Identify which cell holds the provided text, then report its [x, y] central coordinate. 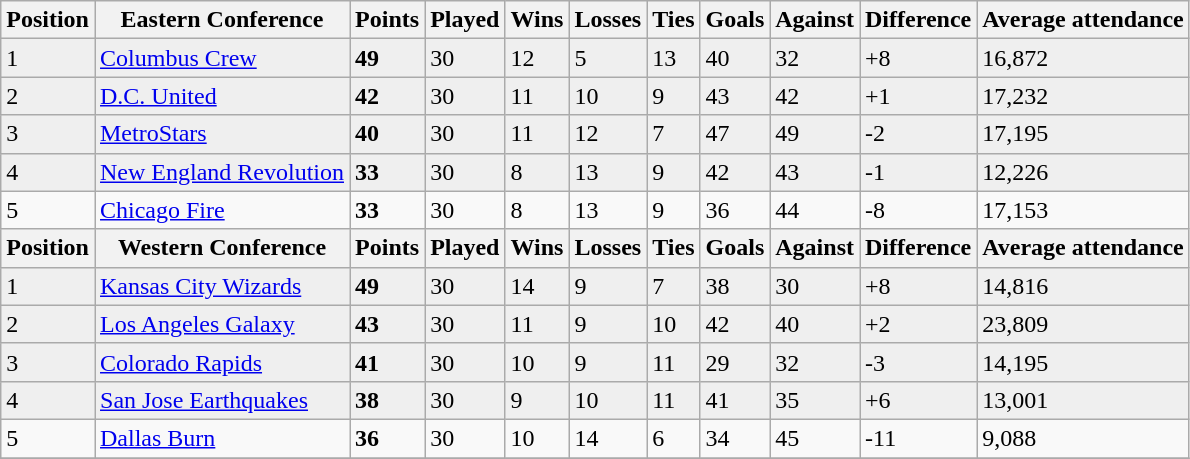
23,809 [1084, 324]
Chicago Fire [222, 210]
16,872 [1084, 58]
44 [815, 210]
Los Angeles Galaxy [222, 324]
29 [735, 362]
47 [735, 134]
-3 [918, 362]
-2 [918, 134]
45 [815, 438]
35 [815, 400]
17,195 [1084, 134]
+6 [918, 400]
14,816 [1084, 286]
-8 [918, 210]
Eastern Conference [222, 20]
-1 [918, 172]
+1 [918, 96]
Colorado Rapids [222, 362]
14,195 [1084, 362]
13,001 [1084, 400]
D.C. United [222, 96]
MetroStars [222, 134]
Kansas City Wizards [222, 286]
17,232 [1084, 96]
+2 [918, 324]
34 [735, 438]
New England Revolution [222, 172]
Columbus Crew [222, 58]
17,153 [1084, 210]
Western Conference [222, 248]
6 [674, 438]
Dallas Burn [222, 438]
-11 [918, 438]
San Jose Earthquakes [222, 400]
12,226 [1084, 172]
9,088 [1084, 438]
